Return the (X, Y) coordinate for the center point of the cell that contains the specified text.  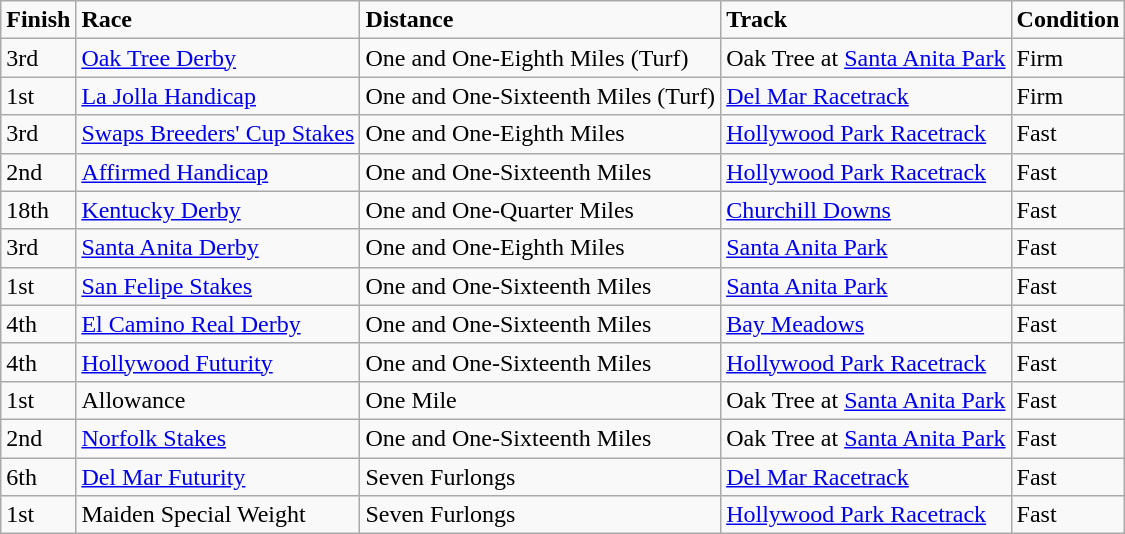
Swaps Breeders' Cup Stakes (218, 134)
Maiden Special Weight (218, 515)
Condition (1068, 20)
Hollywood Futurity (218, 362)
Allowance (218, 400)
Oak Tree Derby (218, 58)
18th (38, 210)
Churchill Downs (866, 210)
6th (38, 477)
San Felipe Stakes (218, 286)
One and One-Quarter Miles (540, 210)
One and One-Sixteenth Miles (Turf) (540, 96)
Track (866, 20)
Bay Meadows (866, 324)
La Jolla Handicap (218, 96)
El Camino Real Derby (218, 324)
Kentucky Derby (218, 210)
Norfolk Stakes (218, 438)
Race (218, 20)
Affirmed Handicap (218, 172)
One Mile (540, 400)
Santa Anita Derby (218, 248)
One and One-Eighth Miles (Turf) (540, 58)
Distance (540, 20)
Finish (38, 20)
Del Mar Futurity (218, 477)
